Capture the cell that displays the provided text and extract its [x, y] central coordinate. 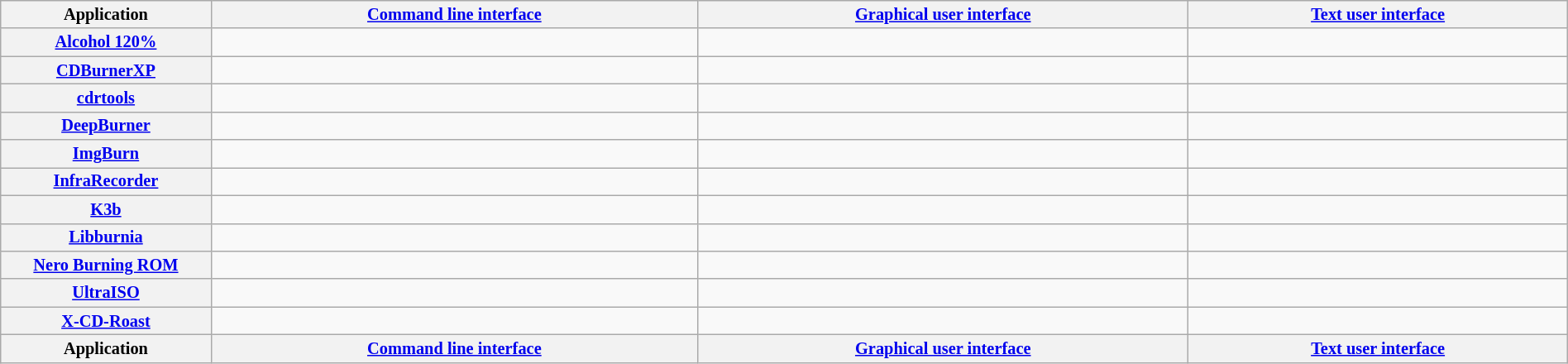
ImgBurn [106, 154]
cdrtools [106, 98]
K3b [106, 209]
Libburnia [106, 237]
UltraISO [106, 293]
CDBurnerXP [106, 70]
X-CD-Roast [106, 321]
InfraRecorder [106, 181]
Alcohol 120% [106, 42]
Nero Burning ROM [106, 265]
DeepBurner [106, 126]
